Locate the cell with the specified text and output its [X, Y] center coordinate. 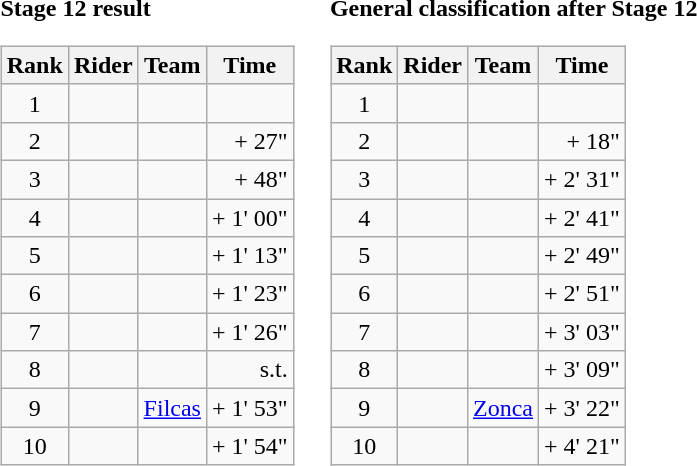
+ 2' 51" [582, 294]
+ 1' 54" [250, 446]
s.t. [250, 370]
+ 1' 26" [250, 332]
+ 2' 49" [582, 256]
+ 4' 21" [582, 446]
Zonca [504, 408]
+ 3' 22" [582, 408]
+ 2' 41" [582, 217]
+ 1' 13" [250, 256]
+ 3' 03" [582, 332]
+ 18" [582, 141]
+ 2' 31" [582, 179]
+ 1' 23" [250, 294]
+ 48" [250, 179]
+ 1' 00" [250, 217]
+ 27" [250, 141]
+ 1' 53" [250, 408]
+ 3' 09" [582, 370]
Filcas [172, 408]
